Extract the [x, y] coordinate from the center of the cell holding the provided text.  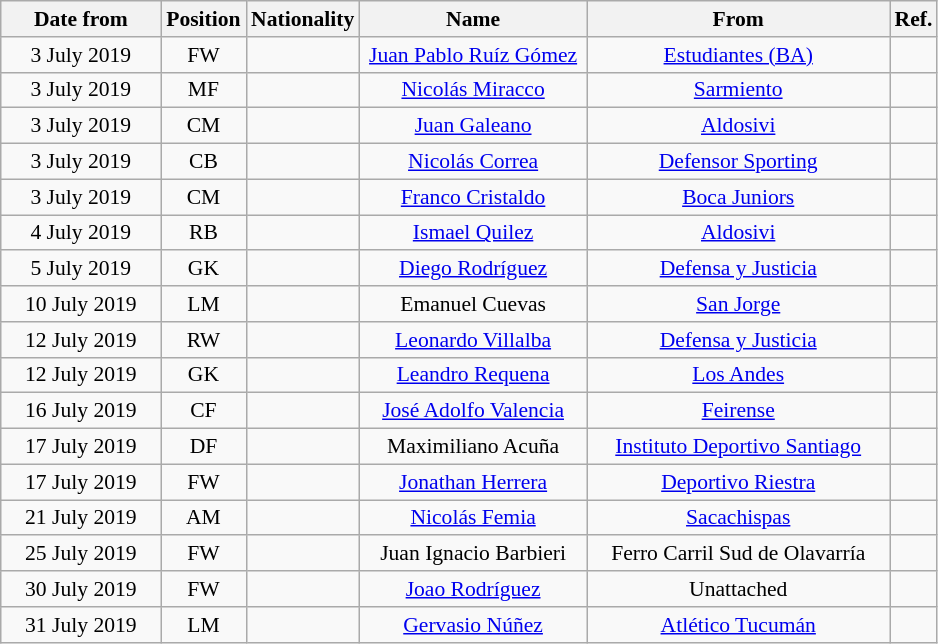
4 July 2019 [81, 233]
5 July 2019 [81, 269]
José Adolfo Valencia [473, 411]
Joao Rodríguez [473, 589]
CF [204, 411]
Nationality [302, 19]
Boca Juniors [738, 197]
Nicolás Femia [473, 518]
Juan Pablo Ruíz Gómez [473, 55]
RB [204, 233]
Name [473, 19]
Nicolás Miracco [473, 90]
Jonathan Herrera [473, 482]
Leonardo Villalba [473, 340]
Feirense [738, 411]
Los Andes [738, 375]
Sacachispas [738, 518]
Leandro Requena [473, 375]
CB [204, 162]
Nicolás Correa [473, 162]
30 July 2019 [81, 589]
Unattached [738, 589]
AM [204, 518]
Emanuel Cuevas [473, 304]
10 July 2019 [81, 304]
25 July 2019 [81, 554]
Juan Ignacio Barbieri [473, 554]
Diego Rodríguez [473, 269]
31 July 2019 [81, 625]
San Jorge [738, 304]
From [738, 19]
Ref. [914, 19]
RW [204, 340]
21 July 2019 [81, 518]
Deportivo Riestra [738, 482]
Ferro Carril Sud de Olavarría [738, 554]
Juan Galeano [473, 126]
DF [204, 447]
Defensor Sporting [738, 162]
MF [204, 90]
Maximiliano Acuña [473, 447]
Date from [81, 19]
Sarmiento [738, 90]
Instituto Deportivo Santiago [738, 447]
16 July 2019 [81, 411]
Position [204, 19]
Gervasio Núñez [473, 625]
Ismael Quilez [473, 233]
Atlético Tucumán [738, 625]
Franco Cristaldo [473, 197]
Estudiantes (BA) [738, 55]
